Return the [x, y] coordinate for the center point of the cell that contains the specified text.  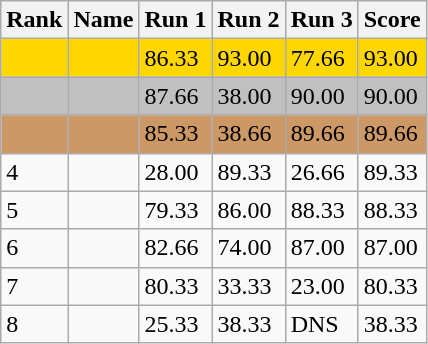
Name [104, 20]
7 [34, 286]
85.33 [176, 134]
26.66 [322, 172]
6 [34, 248]
38.66 [248, 134]
4 [34, 172]
DNS [322, 324]
38.00 [248, 96]
77.66 [322, 58]
Run 3 [322, 20]
33.33 [248, 286]
Run 2 [248, 20]
87.66 [176, 96]
Rank [34, 20]
5 [34, 210]
79.33 [176, 210]
23.00 [322, 286]
74.00 [248, 248]
86.00 [248, 210]
Score [392, 20]
28.00 [176, 172]
82.66 [176, 248]
Run 1 [176, 20]
25.33 [176, 324]
86.33 [176, 58]
8 [34, 324]
